Return [x, y] of the center of cell containing provided text 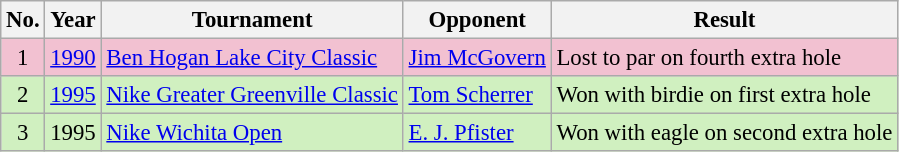
Nike Greater Greenville Classic [252, 95]
1990 [73, 58]
Year [73, 20]
No. [23, 20]
Won with birdie on first extra hole [724, 95]
2 [23, 95]
3 [23, 133]
1 [23, 58]
Tom Scherrer [477, 95]
Jim McGovern [477, 58]
Tournament [252, 20]
Opponent [477, 20]
Lost to par on fourth extra hole [724, 58]
E. J. Pfister [477, 133]
Ben Hogan Lake City Classic [252, 58]
Nike Wichita Open [252, 133]
Won with eagle on second extra hole [724, 133]
Result [724, 20]
